Return the (X, Y) coordinate for the center point of the cell that contains the specified text.  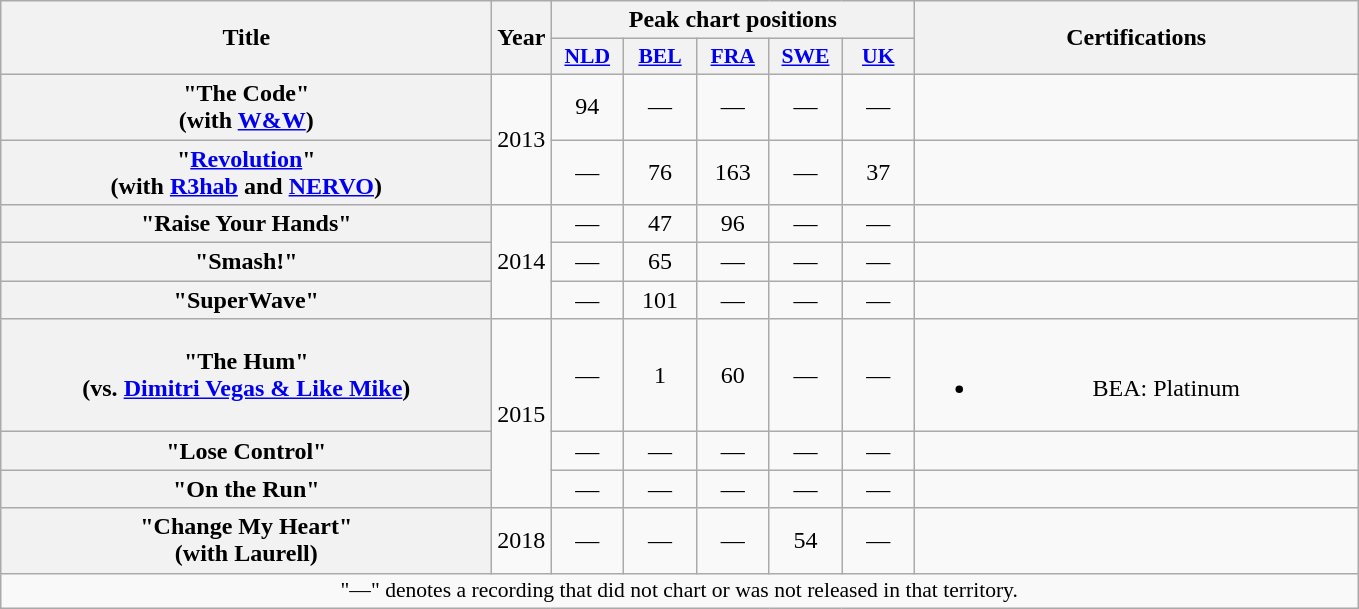
101 (660, 300)
FRA (732, 57)
"The Hum"(vs. Dimitri Vegas & Like Mike) (246, 376)
BEL (660, 57)
Title (246, 38)
65 (660, 262)
"Raise Your Hands" (246, 224)
1 (660, 376)
NLD (588, 57)
60 (732, 376)
BEA: Platinum (1136, 376)
"Lose Control" (246, 451)
"—" denotes a recording that did not chart or was not released in that territory. (680, 591)
76 (660, 172)
UK (878, 57)
"Change My Heart"(with Laurell) (246, 540)
"Smash!" (246, 262)
94 (588, 106)
"The Code"(with W&W) (246, 106)
2018 (522, 540)
"SuperWave" (246, 300)
2015 (522, 414)
47 (660, 224)
Year (522, 38)
Certifications (1136, 38)
163 (732, 172)
2013 (522, 139)
Peak chart positions (733, 20)
96 (732, 224)
54 (806, 540)
SWE (806, 57)
"On the Run" (246, 489)
"Revolution"(with R3hab and NERVO) (246, 172)
2014 (522, 262)
37 (878, 172)
